Determine the [x, y] coordinate at the center of the cell enclosing the given text.  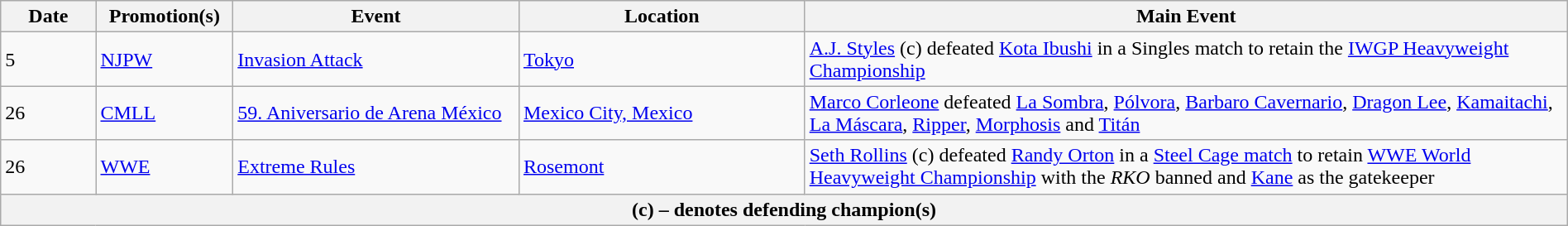
Tokyo [662, 60]
Mexico City, Mexico [662, 113]
WWE [165, 167]
NJPW [165, 60]
Event [376, 17]
59. Aniversario de Arena México [376, 113]
Invasion Attack [376, 60]
Rosemont [662, 167]
Marco Corleone defeated La Sombra, Pólvora, Barbaro Cavernario, Dragon Lee, Kamaitachi, La Máscara, Ripper, Morphosis and Titán [1186, 113]
Location [662, 17]
(c) – denotes defending champion(s) [784, 209]
A.J. Styles (c) defeated Kota Ibushi in a Singles match to retain the IWGP Heavyweight Championship [1186, 60]
5 [48, 60]
Promotion(s) [165, 17]
CMLL [165, 113]
Date [48, 17]
Main Event [1186, 17]
Extreme Rules [376, 167]
